Identify which cell holds the provided text, then report its (X, Y) central coordinate. 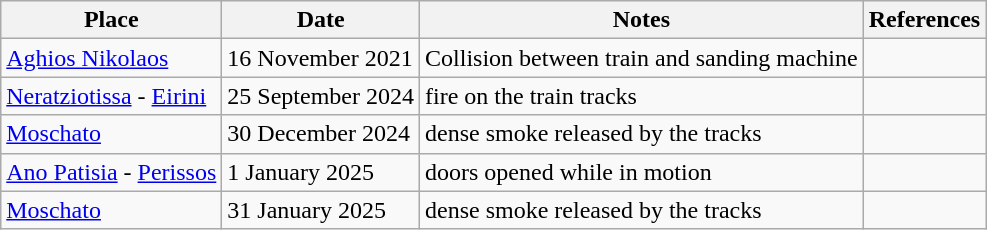
1 January 2025 (321, 172)
References (924, 20)
Collision between train and sanding machine (642, 58)
Notes (642, 20)
25 September 2024 (321, 96)
Place (112, 20)
fire on the train tracks (642, 96)
31 January 2025 (321, 210)
doors opened while in motion (642, 172)
Aghios Nikolaos (112, 58)
Ano Patisia - Perissos (112, 172)
16 November 2021 (321, 58)
30 December 2024 (321, 134)
Date (321, 20)
Neratziotissa - Eirini (112, 96)
